Search for the cell housing the specified text and yield its (x, y) center coordinate. 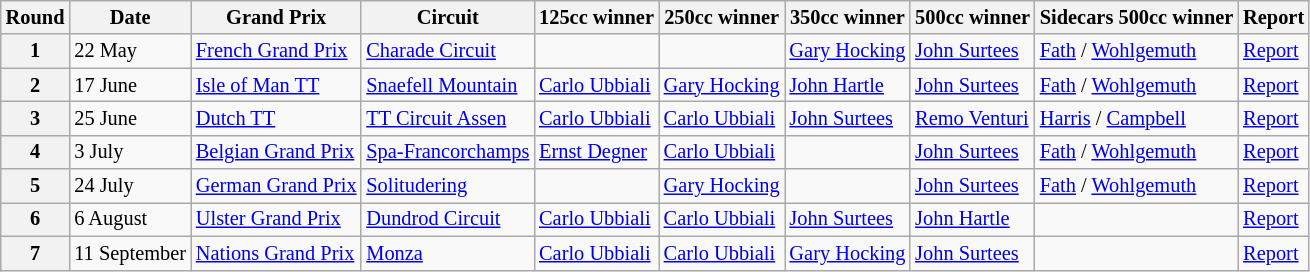
German Grand Prix (276, 186)
Belgian Grand Prix (276, 152)
Dutch TT (276, 118)
Ulster Grand Prix (276, 219)
4 (36, 152)
Date (130, 17)
250cc winner (722, 17)
125cc winner (596, 17)
Spa-Francorchamps (448, 152)
Nations Grand Prix (276, 253)
Dundrod Circuit (448, 219)
Snaefell Mountain (448, 85)
24 July (130, 186)
3 July (130, 152)
6 (36, 219)
22 May (130, 51)
2 (36, 85)
Isle of Man TT (276, 85)
3 (36, 118)
6 August (130, 219)
Grand Prix (276, 17)
Remo Venturi (972, 118)
350cc winner (848, 17)
5 (36, 186)
500cc winner (972, 17)
7 (36, 253)
Solitudering (448, 186)
Monza (448, 253)
25 June (130, 118)
1 (36, 51)
Circuit (448, 17)
Sidecars 500cc winner (1136, 17)
17 June (130, 85)
TT Circuit Assen (448, 118)
French Grand Prix (276, 51)
Ernst Degner (596, 152)
11 September (130, 253)
Charade Circuit (448, 51)
Harris / Campbell (1136, 118)
Round (36, 17)
